Detect which cell encompasses the target text, then output its (X, Y) center coordinate. 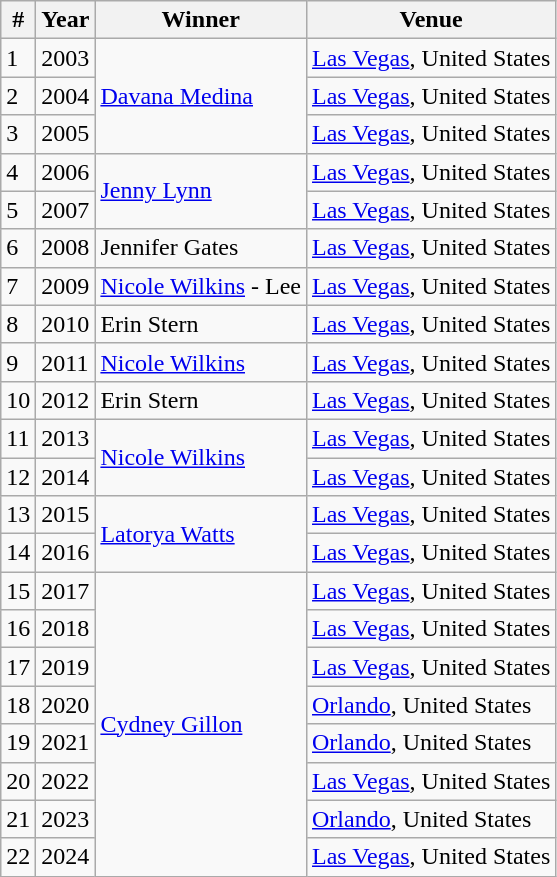
2020 (66, 705)
2016 (66, 553)
10 (18, 400)
3 (18, 134)
Venue (430, 20)
2011 (66, 362)
18 (18, 705)
2004 (66, 96)
8 (18, 324)
2007 (66, 210)
Winner (201, 20)
17 (18, 667)
13 (18, 515)
Davana Medina (201, 96)
2017 (66, 591)
Year (66, 20)
2022 (66, 781)
2013 (66, 438)
2012 (66, 400)
9 (18, 362)
2008 (66, 248)
2010 (66, 324)
2006 (66, 172)
11 (18, 438)
5 (18, 210)
16 (18, 629)
2023 (66, 819)
Latorya Watts (201, 534)
Nicole Wilkins - Lee (201, 286)
20 (18, 781)
Cydney Gillon (201, 724)
2019 (66, 667)
2003 (66, 58)
Jenny Lynn (201, 191)
21 (18, 819)
1 (18, 58)
2018 (66, 629)
2005 (66, 134)
15 (18, 591)
7 (18, 286)
6 (18, 248)
12 (18, 477)
22 (18, 857)
2021 (66, 743)
19 (18, 743)
2024 (66, 857)
4 (18, 172)
2 (18, 96)
2014 (66, 477)
2015 (66, 515)
2009 (66, 286)
14 (18, 553)
Jennifer Gates (201, 248)
# (18, 20)
